From the cell containing the given text, extract its center point as (x, y) coordinate. 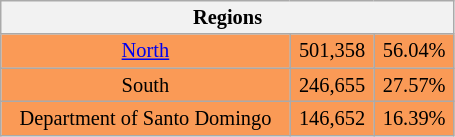
Department of Santo Domingo (146, 118)
16.39% (414, 118)
Regions (228, 17)
27.57% (414, 85)
North (146, 51)
501,358 (332, 51)
South (146, 85)
246,655 (332, 85)
146,652 (332, 118)
56.04% (414, 51)
